From the cell containing the given text, extract its center point as [x, y] coordinate. 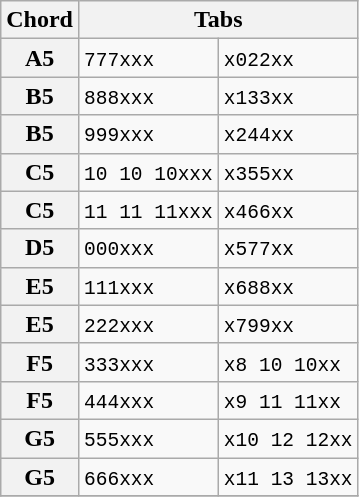
x799xx [288, 324]
000xxx [148, 248]
A5 [40, 58]
222xxx [148, 324]
555xxx [148, 438]
11 11 11xxx [148, 210]
999xxx [148, 134]
x355xx [288, 172]
x466xx [288, 210]
D5 [40, 248]
x11 13 13xx [288, 477]
Chord [40, 20]
111xxx [148, 286]
888xxx [148, 96]
444xxx [148, 400]
333xxx [148, 362]
Tabs [218, 20]
x9 11 11xx [288, 400]
x133xx [288, 96]
x244xx [288, 134]
x10 12 12xx [288, 438]
666xxx [148, 477]
x688xx [288, 286]
x022xx [288, 58]
x577xx [288, 248]
x8 10 10xx [288, 362]
777xxx [148, 58]
10 10 10xxx [148, 172]
